Detect which cell encompasses the target text, then output its [x, y] center coordinate. 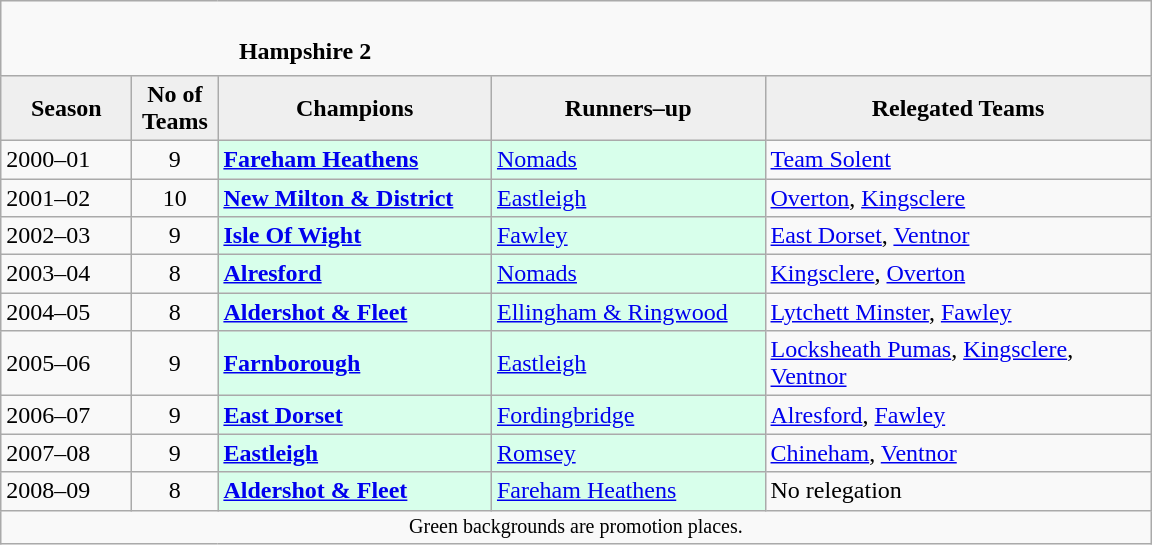
Isle Of Wight [355, 236]
Fordingbridge [628, 415]
2005–06 [66, 364]
Farnborough [355, 364]
Lytchett Minster, Fawley [958, 312]
New Milton & District [355, 197]
10 [175, 197]
2000–01 [66, 159]
Alresford [355, 274]
East Dorset [355, 415]
Runners–up [628, 108]
2003–04 [66, 274]
2006–07 [66, 415]
East Dorset, Ventnor [958, 236]
Chineham, Ventnor [958, 453]
2002–03 [66, 236]
2008–09 [66, 491]
Kingsclere, Overton [958, 274]
Champions [355, 108]
Team Solent [958, 159]
2007–08 [66, 453]
Alresford, Fawley [958, 415]
Green backgrounds are promotion places. [576, 526]
Locksheath Pumas, Kingsclere, Ventnor [958, 364]
Romsey [628, 453]
No relegation [958, 491]
Fawley [628, 236]
Ellingham & Ringwood [628, 312]
2004–05 [66, 312]
2001–02 [66, 197]
Overton, Kingsclere [958, 197]
Relegated Teams [958, 108]
Season [66, 108]
No of Teams [175, 108]
